From the cell containing the given text, extract its center point as [X, Y] coordinate. 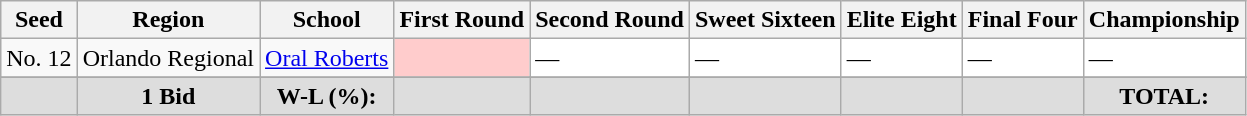
First Round [462, 20]
School [327, 20]
Seed [39, 20]
1 Bid [168, 96]
Orlando Regional [168, 58]
No. 12 [39, 58]
Second Round [610, 20]
Championship [1164, 20]
TOTAL: [1164, 96]
Oral Roberts [327, 58]
Final Four [1022, 20]
Elite Eight [902, 20]
W-L (%): [327, 96]
Sweet Sixteen [765, 20]
Region [168, 20]
